Find where the given text appears and provide that cell's center as (x, y) coordinate. 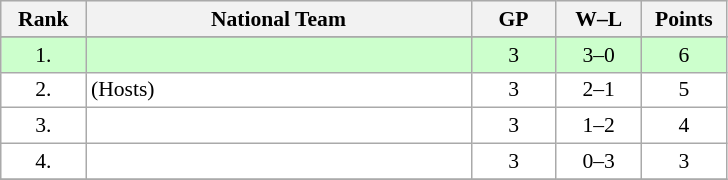
Points (684, 19)
Rank (44, 19)
(Hosts) (278, 90)
1. (44, 55)
W–L (598, 19)
4 (684, 126)
3–0 (598, 55)
3. (44, 126)
1–2 (598, 126)
6 (684, 55)
0–3 (598, 162)
2. (44, 90)
4. (44, 162)
National Team (278, 19)
2–1 (598, 90)
GP (514, 19)
5 (684, 90)
